Pinpoint the cell where the given text exists, returning its [x, y] midpoint coordinate. 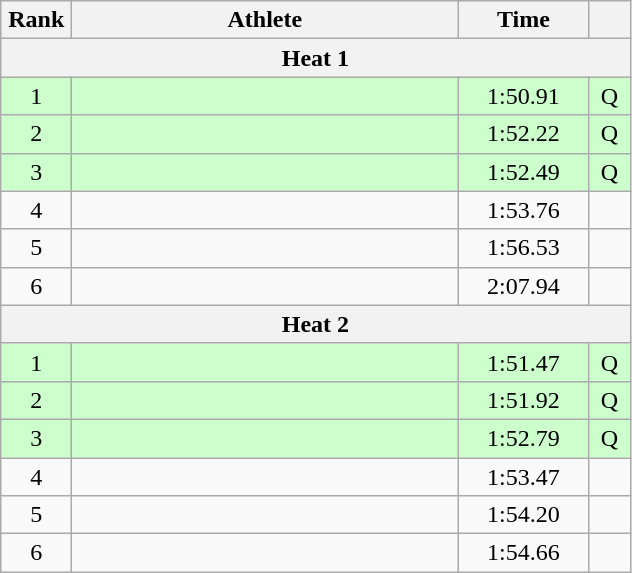
1:53.76 [524, 210]
Rank [36, 20]
Heat 1 [316, 58]
1:54.20 [524, 515]
Time [524, 20]
1:52.22 [524, 134]
1:54.66 [524, 553]
2:07.94 [524, 286]
Heat 2 [316, 324]
1:56.53 [524, 248]
1:51.47 [524, 362]
1:52.79 [524, 438]
1:50.91 [524, 96]
1:53.47 [524, 477]
1:51.92 [524, 400]
1:52.49 [524, 172]
Athlete [265, 20]
